Output the [X, Y] coordinate of the center of the cell containing the given text.  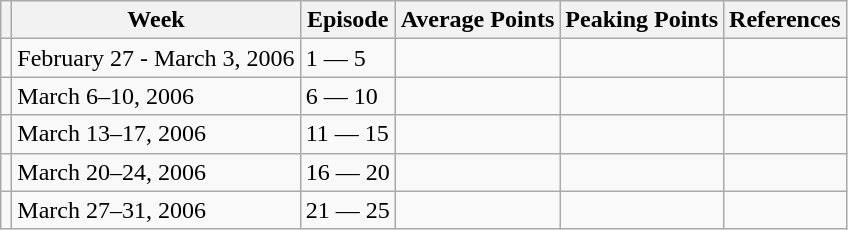
March 6–10, 2006 [156, 96]
References [786, 20]
11 — 15 [348, 134]
March 13–17, 2006 [156, 134]
1 — 5 [348, 58]
6 — 10 [348, 96]
Peaking Points [642, 20]
March 20–24, 2006 [156, 172]
February 27 - March 3, 2006 [156, 58]
16 — 20 [348, 172]
Average Points [478, 20]
Episode [348, 20]
21 — 25 [348, 210]
March 27–31, 2006 [156, 210]
Week [156, 20]
